From the cell containing the given text, extract its center point as [X, Y] coordinate. 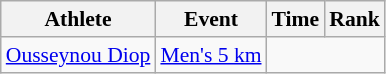
Athlete [78, 19]
Event [210, 19]
Time [296, 19]
Ousseynou Diop [78, 55]
Men's 5 km [210, 55]
Rank [354, 19]
